Return [X, Y] of the center of cell containing provided text 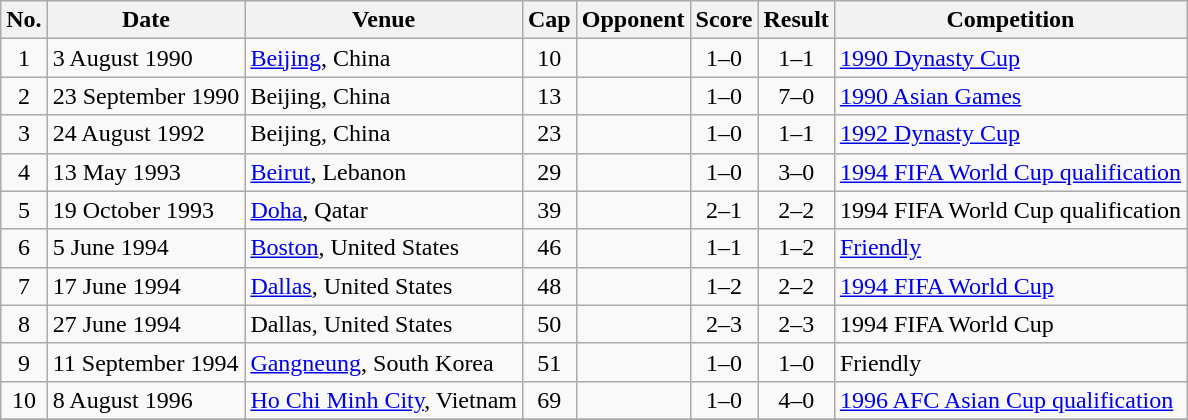
Beirut, Lebanon [384, 172]
1992 Dynasty Cup [1010, 134]
Venue [384, 20]
1996 AFC Asian Cup qualification [1010, 400]
17 June 1994 [146, 286]
Opponent [633, 20]
8 [24, 324]
23 September 1990 [146, 96]
1 [24, 58]
2–1 [724, 210]
9 [24, 362]
39 [549, 210]
4 [24, 172]
48 [549, 286]
8 August 1996 [146, 400]
Boston, United States [384, 248]
13 [549, 96]
27 June 1994 [146, 324]
1990 Asian Games [1010, 96]
24 August 1992 [146, 134]
Cap [549, 20]
51 [549, 362]
Result [796, 20]
2 [24, 96]
19 October 1993 [146, 210]
29 [549, 172]
11 September 1994 [146, 362]
46 [549, 248]
Gangneung, South Korea [384, 362]
3 [24, 134]
50 [549, 324]
1990 Dynasty Cup [1010, 58]
Doha, Qatar [384, 210]
3–0 [796, 172]
3 August 1990 [146, 58]
5 June 1994 [146, 248]
Date [146, 20]
Score [724, 20]
13 May 1993 [146, 172]
4–0 [796, 400]
69 [549, 400]
No. [24, 20]
Ho Chi Minh City, Vietnam [384, 400]
7 [24, 286]
7–0 [796, 96]
6 [24, 248]
5 [24, 210]
23 [549, 134]
Competition [1010, 20]
